Determine the [X, Y] coordinate at the center of the cell enclosing the given text.  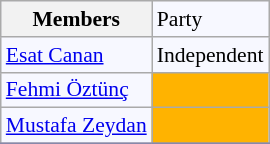
Party [210, 19]
Esat Canan [76, 55]
Fehmi Öztünç [76, 90]
Members [76, 19]
Independent [210, 55]
Mustafa Zeydan [76, 126]
